For the text-containing cell, return its midpoint in [x, y] coordinate format. 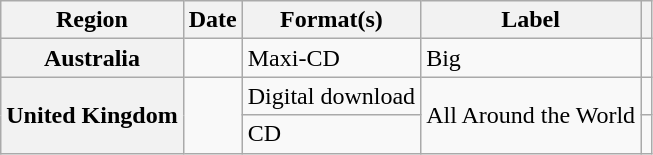
CD [331, 134]
Maxi-CD [331, 58]
United Kingdom [92, 115]
Australia [92, 58]
Big [531, 58]
All Around the World [531, 115]
Digital download [331, 96]
Date [212, 20]
Format(s) [331, 20]
Label [531, 20]
Region [92, 20]
